Determine the (x, y) coordinate at the center of the cell enclosing the given text.  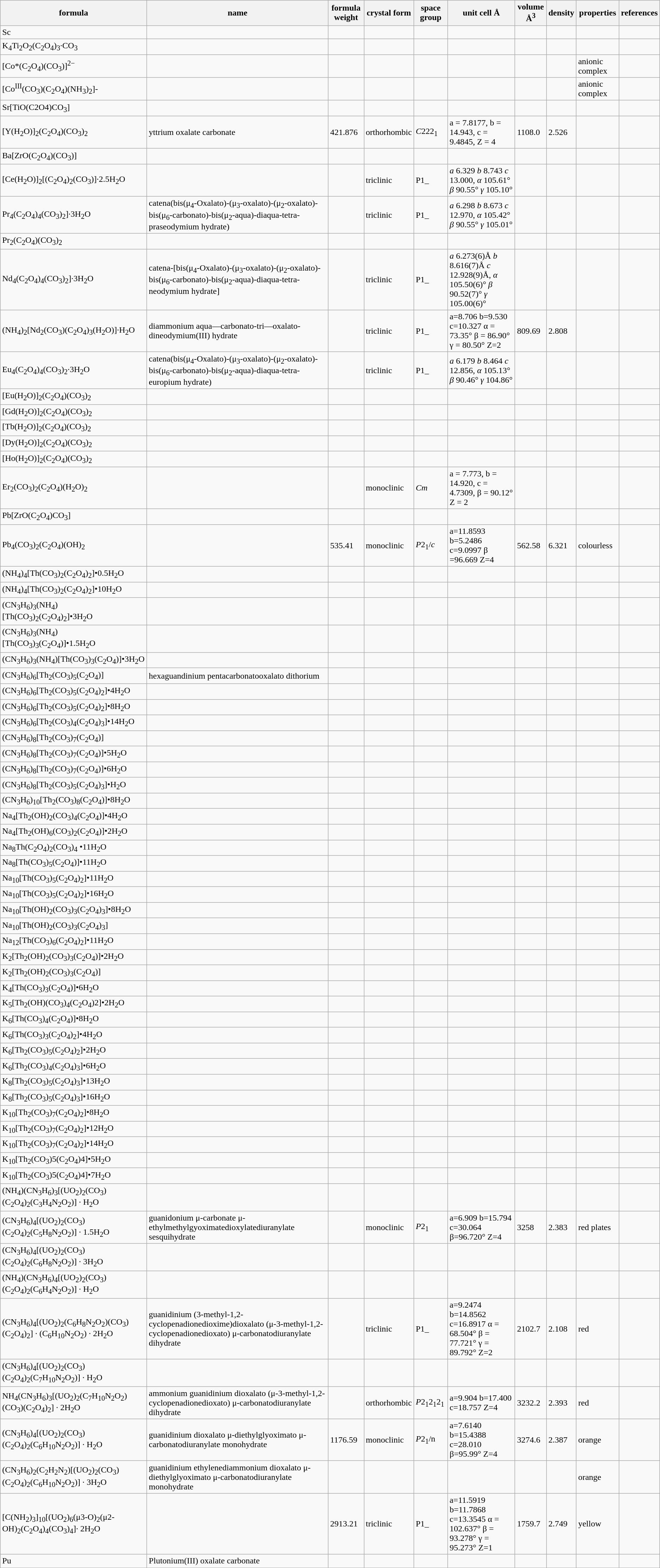
a=11.5919 b=11.7868 c=13.3545 α = 102.637° β = 93.278° γ = 95.273° Z=1 (482, 1524)
K2[Th2(OH)2(CO3)3(C2O4)] (74, 973)
P21 (431, 1227)
(CN3H6)3(NH4)[Th(CO3)3(C2O4)]•1.5Н2O (74, 639)
references (640, 13)
(CN3H6)3(NH4)[Th(CO3)2(C2O4)2]•3Н2O (74, 611)
1759.7 (531, 1524)
(CN3H6)8[Th2(CO3)5(C2O4)3]•Н2O (74, 785)
guanidonium μ-carbonate μ-ethylmethylgyoximatedioxylatediuranylate sesquihydrate (238, 1227)
K10[Th2(CO3)5(C2O4)4]•5Н2O (74, 1160)
Eu4(C2O4)4(CO3)2·3H2O (74, 371)
(CN3H6)6[Th2(CO3)5(C2O4)] (74, 676)
(CN3H6)4[(UO2)2(CO3)(C2O4)2(C5H8N2O2)] · 1.5H2O (74, 1227)
K6[Th2(CO3)4(C2O4)3]•6Н2O (74, 1066)
3258 (531, 1227)
K10[Th2(CO3)7(C2O4)2]•12Н2O (74, 1129)
2102.7 (531, 1328)
K6[Th2(CO3)5(C2O4)2]•2Н2O (74, 1051)
crystal form (389, 13)
(CN3H6)6[Th2(CO3)5(C2O4)2]•8Н2O (74, 707)
2913.21 (346, 1524)
a=11.8593 b=5.2486 c=9.0997 β =96.669 Z=4 (482, 545)
Pr2(C2O4)(CO3)2 (74, 241)
Pu (74, 1561)
space group (431, 13)
[Eu(H2O)]2(C2O4)(CO3)2 (74, 396)
[Ce(H2O)]2[(C2O4)2(CO3)]·2.5H2O (74, 180)
Na4[Th2(OH)6(CO3)2(C2O4)]•2Н2O (74, 832)
a 6.273(6)Å b 8.616(7)Å c 12.928(9)Å, α 105.50(6)° β 90.52(7)° γ 105.00(6)° (482, 280)
(CN3H6)6[Th2(CO3)5(C2O4)2]•4Н2O (74, 691)
K4[Th(CO3)3(C2O4)]•6Н2O (74, 988)
2.749 (561, 1524)
guanidinium ethylenediammonium dioxalato μ-diethylglyoximato μ-carbonatodiuranylate monohydrate (238, 1477)
Na12[Th(CO3)6(C2O4)2]•11Н2O (74, 942)
catena-[bis(μ4-Oxalato)-(μ3-oxalato)-(μ2-oxalato)-bis(μ6-carbonato)-bis(μ2-aqua)-diaqua-tetra-neodymium hydrate] (238, 280)
P21/c (431, 545)
diammonium aqua—carbonato-tri—oxalato-dineodymium(III) hydrate (238, 331)
properties (597, 13)
a 6.298 b 8.673 c 12.970, α 105.42° β 90.55° γ 105.01° (482, 215)
(NH4)2[Nd2(CO3)(C2O4)3(H2O)]·H2O (74, 331)
(NH4)(CN3H6)4[(UO2)2(CO3)(C2O4)2(C6H4N2O2)] · H2O (74, 1284)
Cm (431, 488)
Na10[Th(OH)2(CO3)3(C2O4)3]•8Н2O (74, 910)
(CN3H6)4[(UO2)2(CO3)(C2O4)2(C7H10N2O2)] · H2O (74, 1373)
a 6.179 b 8.464 c 12.856, α 105.13° β 90.46° γ 104.86° (482, 371)
hexaguandinium pentacarbonatooxalato dithorium (238, 676)
(NH4)(CN3H6)3[(UO2)2(CO3)(C2O4)2(C3H4N2O2)] · H2O (74, 1197)
(NH4)4[Th(CO3)2(C2O4)2]•10Н2O (74, 590)
Pb[ZrО(C2O4)CO3] (74, 517)
1108.0 (531, 132)
421.876 (346, 132)
3274.6 (531, 1440)
a = 7.8177, b = 14.943, c = 9.4845, Z = 4 (482, 132)
yttrium oxalate carbonate (238, 132)
K10[Th2(CO3)7(C2O4)2]•14Н2O (74, 1144)
Plutonium(III) oxalate carbonate (238, 1561)
(CN3H6)3(NH4)[Th(CO3)3(C2O4)]•3Н2O (74, 660)
[Tb(H2O)]2(C2O4)(CO3)2 (74, 428)
K6[Th(CO3)4(C2O4)]•8Н2O (74, 1019)
a=8.706 b=9.530 c=10.327 α = 73.35° β = 86.90° γ = 80.50° Z=2 (482, 331)
Sr[TiO(C2O4)CO3] (74, 108)
(CN3H6)4[(UO2)2(C6H8N2O2)(CO3)(C2O4)2] · (C6H10N2O2) · 2H2O (74, 1328)
(NH4)4[Th(CO3)2(C2O4)2]•0.5Н2O (74, 574)
Na10[Th(CO3)5(C2O4)2]•11Н2O (74, 879)
Na8Th(C2O4)2(CO3)4 •11Н2O (74, 848)
[CoIII(CO3)(C2O4)(NH3)2]- (74, 89)
catena(bis(μ4-Oxalato)-(μ3-oxalato)-(μ2-oxalato)-bis(μ6-carbonato)-bis(μ2-aqua)-diaqua-tetra-europium hydrate) (238, 371)
ammonium guanidinium dioxalato (μ-3-methyl-1,2-cyclopenadionedioxato) μ-carbonatodiuranylate dihydrate (238, 1403)
(CN3H6)8[Th2(CO3)7(C2O4)]•6Н2O (74, 770)
name (238, 13)
K8[Th2(CO3)5(C2O4)3]•13Н2O (74, 1082)
[Dy(H2O)]2(C2O4)(CO3)2 (74, 443)
[Y(H2O)]2(C2O4)(CO3)2 (74, 132)
guanidinium (3-methyl-1,2-cyclopenadionedioxime)dioxalato (μ-3-methyl-1,2-cyclopenadionedioxato) μ-carbonatodiuranylate dihydrate (238, 1328)
a = 7.773, b = 14.920, c = 4.7309, β = 90.12° Z = 2 (482, 488)
2.526 (561, 132)
Ba[ZrO(C2O4)(CO3)] (74, 156)
[C(NH2)3]10[(UO2)6(μ3-O)2(μ2-OH)2(C2O4)4(CO3)4]· 2H2O (74, 1524)
(CN3H6)4[(UO2)2(CO3)(C2O4)2(C6H8N2O2)] · 3H2O (74, 1257)
colourless (597, 545)
(CN3H6)4[(UO2)2(CO3)(C2O4)2(C6H10N2O2)] · H2O (74, 1440)
(CN3H6)8[Th2(CO3)7(C2O4)]•5Н2O (74, 754)
Na4[Th2(OH)2(CO3)4(C2O4)]•4Н2O (74, 816)
a=9.904 b=17.400 c=18.757 Z=4 (482, 1403)
NH4(CN3H6)3[(UO2)2(C7H10N2O2)(CO3)(C2O4)2] · 2H2O (74, 1403)
density (561, 13)
K4Ti2O2(C2O4)3·CO3 (74, 47)
P212121 (431, 1403)
Na8[Th(CO3)5(C2O4)]•11Н2O (74, 863)
6.321 (561, 545)
562.58 (531, 545)
K10[Th2(CO3)5(C2O4)4]•7Н2O (74, 1176)
K2[Th2(OH)2(CO3)3(C2O4)]•2Н2O (74, 957)
[Gd(H2O)]2(C2O4)(CO3)2 (74, 412)
2.808 (561, 331)
809.69 (531, 331)
Na10[Th(CO3)5(C2O4)2]•16Н2O (74, 895)
unit cell Å (482, 13)
formula weight (346, 13)
535.41 (346, 545)
2.387 (561, 1440)
Na10[Th(OH)2(CO3)3(C2O4)3] (74, 926)
1176.59 (346, 1440)
yellow (597, 1524)
Nd4(C2O4)4(CO3)2]·3H2O (74, 280)
2.393 (561, 1403)
(CN3H6)2(C2H2N2)[(UO2)2(CO3)(C2O4)2(C6H10N2O2)] · 3H2O (74, 1477)
K8[Th2(CO3)5(C2O4)3]•16Н2O (74, 1098)
K10[Th2(CO3)7(C2O4)2]•8Н2O (74, 1113)
a 6.329 b 8.743 c 13.000, α 105.61° β 90.55° γ 105.10° (482, 180)
2.383 (561, 1227)
[Ho(H2O)]2(C2O4)(CO3)2 (74, 459)
a=7.6140 b=15.4388 c=28.010 β=95.99° Z=4 (482, 1440)
a=6.909 b=15.794 c=30.064 β=96.720° Z=4 (482, 1227)
2.108 (561, 1328)
Sc (74, 32)
a=9.2474 b=14.8562 c=16.8917 α = 68.504° β = 77.721° γ = 89.792° Z=2 (482, 1328)
Pr4(C2O4)4(CO3)2]·3H2O (74, 215)
(CN3H6)10[Th2(CO3)8(C2O4)]•8Н2O (74, 801)
formula (74, 13)
Er2(CO3)2(C2O4)(H2O)2 (74, 488)
guanidinium dioxalato μ-diethylglyoximato μ-carbonatodiuranylate monohydrate (238, 1440)
C2221 (431, 132)
catena(bis(μ4-Oxalato)-(μ3-oxalato)-(μ2-oxalato)-bis(μ6-carbonato)-bis(μ2-aqua)-diaqua-tetra-praseodymium hydrate) (238, 215)
P21/n (431, 1440)
K5[Th2(OH)(CO3)4(C2O4)2]•2Н2O (74, 1004)
(CN3H6)6[Th2(CO3)4(C2O4)3]•14Н2O (74, 723)
Pb4(CO3)2(C2O4)(OH)2 (74, 545)
(CN3H6)8[Th2(CO3)7(C2O4)] (74, 738)
K6[Th(CO3)3(C2O4)2]•4Н2O (74, 1035)
3232.2 (531, 1403)
[Co*(C2O4)(CO3)]2− (74, 66)
volume Å3 (531, 13)
red plates (597, 1227)
